Extract the (x, y) coordinate from the center of the cell holding the provided text.  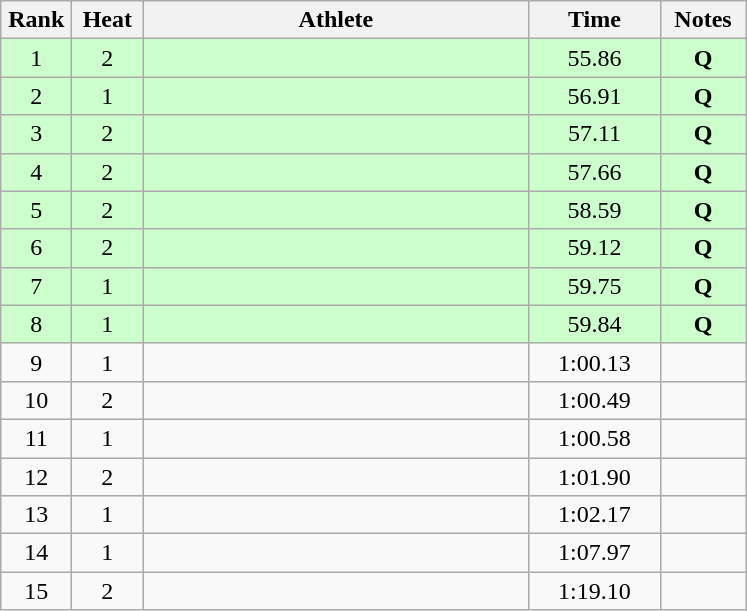
4 (36, 172)
1:00.49 (594, 400)
10 (36, 400)
55.86 (594, 58)
8 (36, 324)
3 (36, 134)
11 (36, 438)
15 (36, 591)
Rank (36, 20)
9 (36, 362)
Heat (108, 20)
59.12 (594, 248)
58.59 (594, 210)
59.84 (594, 324)
7 (36, 286)
56.91 (594, 96)
5 (36, 210)
1:02.17 (594, 515)
57.66 (594, 172)
1:00.13 (594, 362)
59.75 (594, 286)
1:19.10 (594, 591)
1:01.90 (594, 477)
1:07.97 (594, 553)
57.11 (594, 134)
6 (36, 248)
Notes (703, 20)
Athlete (336, 20)
1:00.58 (594, 438)
13 (36, 515)
Time (594, 20)
14 (36, 553)
12 (36, 477)
